Output the (x, y) coordinate of the center of the cell containing the given text.  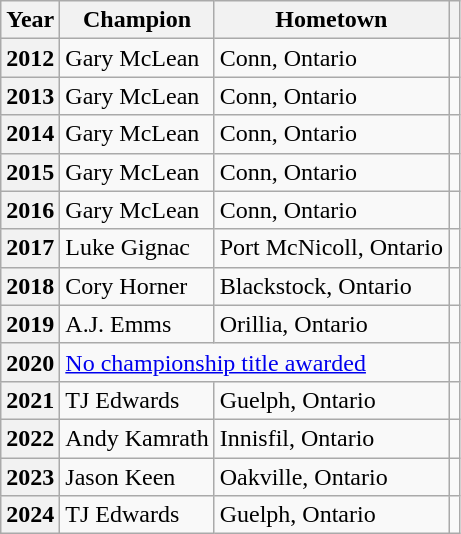
2018 (30, 286)
2022 (30, 438)
Jason Keen (137, 477)
Innisfil, Ontario (331, 438)
Hometown (331, 20)
2024 (30, 515)
2014 (30, 134)
No championship title awarded (254, 362)
A.J. Emms (137, 324)
Blackstock, Ontario (331, 286)
Champion (137, 20)
2019 (30, 324)
2017 (30, 248)
Luke Gignac (137, 248)
2020 (30, 362)
2013 (30, 96)
2023 (30, 477)
2012 (30, 58)
2016 (30, 210)
Port McNicoll, Ontario (331, 248)
Orillia, Ontario (331, 324)
2021 (30, 400)
Year (30, 20)
Cory Horner (137, 286)
Oakville, Ontario (331, 477)
Andy Kamrath (137, 438)
2015 (30, 172)
